Capture the cell that displays the provided text and extract its [x, y] central coordinate. 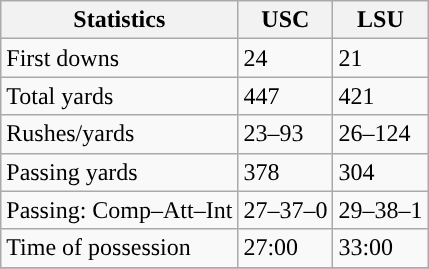
Passing: Comp–Att–Int [120, 210]
304 [380, 172]
Rushes/yards [120, 134]
Total yards [120, 96]
Time of possession [120, 248]
Passing yards [120, 172]
USC [286, 20]
29–38–1 [380, 210]
First downs [120, 58]
23–93 [286, 134]
LSU [380, 20]
378 [286, 172]
447 [286, 96]
24 [286, 58]
33:00 [380, 248]
27:00 [286, 248]
Statistics [120, 20]
21 [380, 58]
421 [380, 96]
26–124 [380, 134]
27–37–0 [286, 210]
